For the text-containing cell, return its midpoint in [x, y] coordinate format. 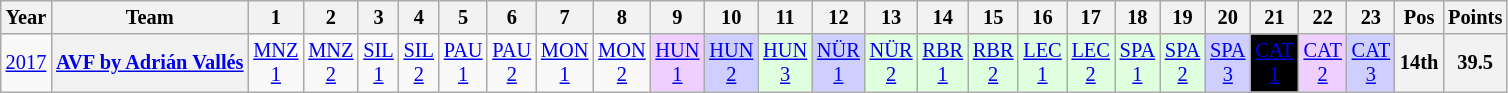
14th [1419, 63]
HUN2 [731, 63]
22 [1323, 17]
SPA3 [1228, 63]
20 [1228, 17]
RBR2 [993, 63]
39.5 [1475, 63]
MON2 [622, 63]
SPA1 [1138, 63]
CAT2 [1323, 63]
19 [1182, 17]
RBR1 [942, 63]
CAT1 [1274, 63]
18 [1138, 17]
15 [993, 17]
1 [276, 17]
16 [1042, 17]
HUN3 [785, 63]
CAT3 [1371, 63]
LEC1 [1042, 63]
PAU2 [512, 63]
13 [892, 17]
PAU1 [464, 63]
21 [1274, 17]
SIL2 [419, 63]
14 [942, 17]
MON1 [564, 63]
8 [622, 17]
17 [1091, 17]
2017 [26, 63]
4 [419, 17]
5 [464, 17]
Pos [1419, 17]
Points [1475, 17]
2 [330, 17]
HUN1 [678, 63]
3 [378, 17]
Year [26, 17]
11 [785, 17]
9 [678, 17]
AVF by Adrián Vallés [150, 63]
NÜR2 [892, 63]
12 [838, 17]
23 [1371, 17]
MNZ2 [330, 63]
NÜR1 [838, 63]
SIL1 [378, 63]
10 [731, 17]
LEC2 [1091, 63]
Team [150, 17]
6 [512, 17]
7 [564, 17]
MNZ1 [276, 63]
SPA2 [1182, 63]
